Locate the cell with the specified text and output its (x, y) center coordinate. 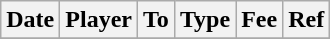
Date (30, 20)
Fee (260, 20)
Ref (306, 20)
Player (99, 20)
Type (204, 20)
To (156, 20)
